Output the (x, y) coordinate of the center of the cell containing the given text.  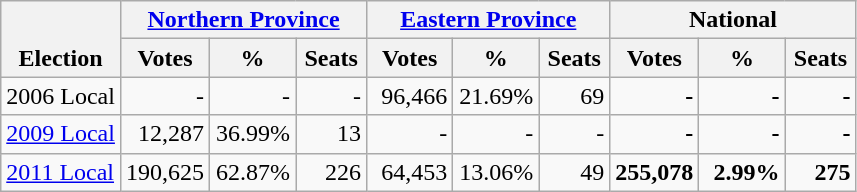
64,453 (410, 172)
255,078 (654, 172)
2.99% (742, 172)
49 (574, 172)
Northern Province (243, 20)
96,466 (410, 96)
36.99% (253, 134)
Election (61, 39)
13.06% (496, 172)
Eastern Province (488, 20)
12,287 (164, 134)
62.87% (253, 172)
226 (332, 172)
21.69% (496, 96)
National (733, 20)
190,625 (164, 172)
2011 Local (61, 172)
69 (574, 96)
13 (332, 134)
2006 Local (61, 96)
2009 Local (61, 134)
275 (820, 172)
